Return the (x, y) coordinate for the center point of the cell that contains the specified text.  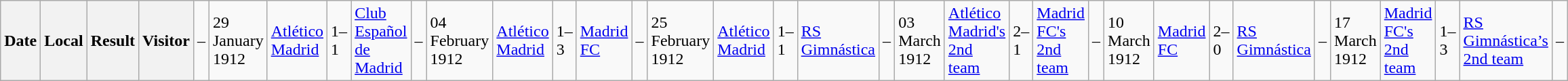
03 March 1912 (920, 40)
Club Español de Madrid (381, 40)
Result (113, 40)
25 February 1912 (681, 40)
Atlético Madrid's 2nd team (976, 40)
Date (20, 40)
2–0 (1222, 40)
29 January 1912 (238, 40)
10 March 1912 (1129, 40)
RS Gimnástica’s 2nd team (1506, 40)
2–1 (1021, 40)
Local (64, 40)
04 February 1912 (460, 40)
Visitor (167, 40)
17 March 1912 (1356, 40)
